For the text-containing cell, return its midpoint in [x, y] coordinate format. 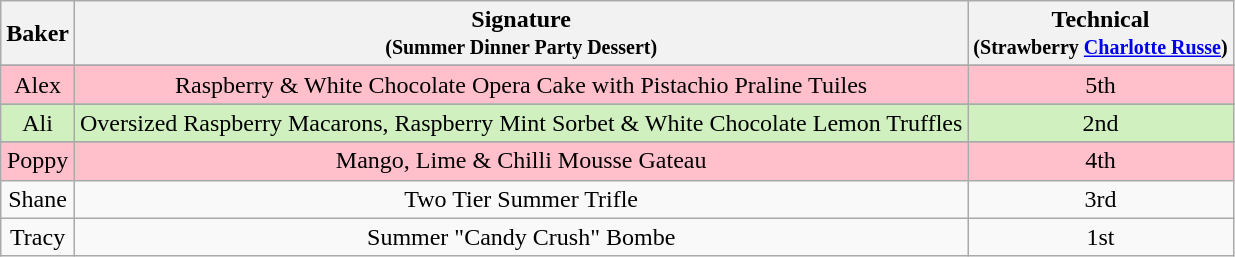
3rd [1100, 199]
Alex [38, 85]
Mango, Lime & Chilli Mousse Gateau [520, 161]
Baker [38, 34]
5th [1100, 85]
Shane [38, 199]
Summer "Candy Crush" Bombe [520, 237]
1st [1100, 237]
2nd [1100, 123]
Poppy [38, 161]
Signature(Summer Dinner Party Dessert) [520, 34]
4th [1100, 161]
Technical(Strawberry Charlotte Russe) [1100, 34]
Ali [38, 123]
Raspberry & White Chocolate Opera Cake with Pistachio Praline Tuiles [520, 85]
Two Tier Summer Trifle [520, 199]
Tracy [38, 237]
Oversized Raspberry Macarons, Raspberry Mint Sorbet & White Chocolate Lemon Truffles [520, 123]
